Return the (X, Y) coordinate for the center point of the cell that contains the specified text.  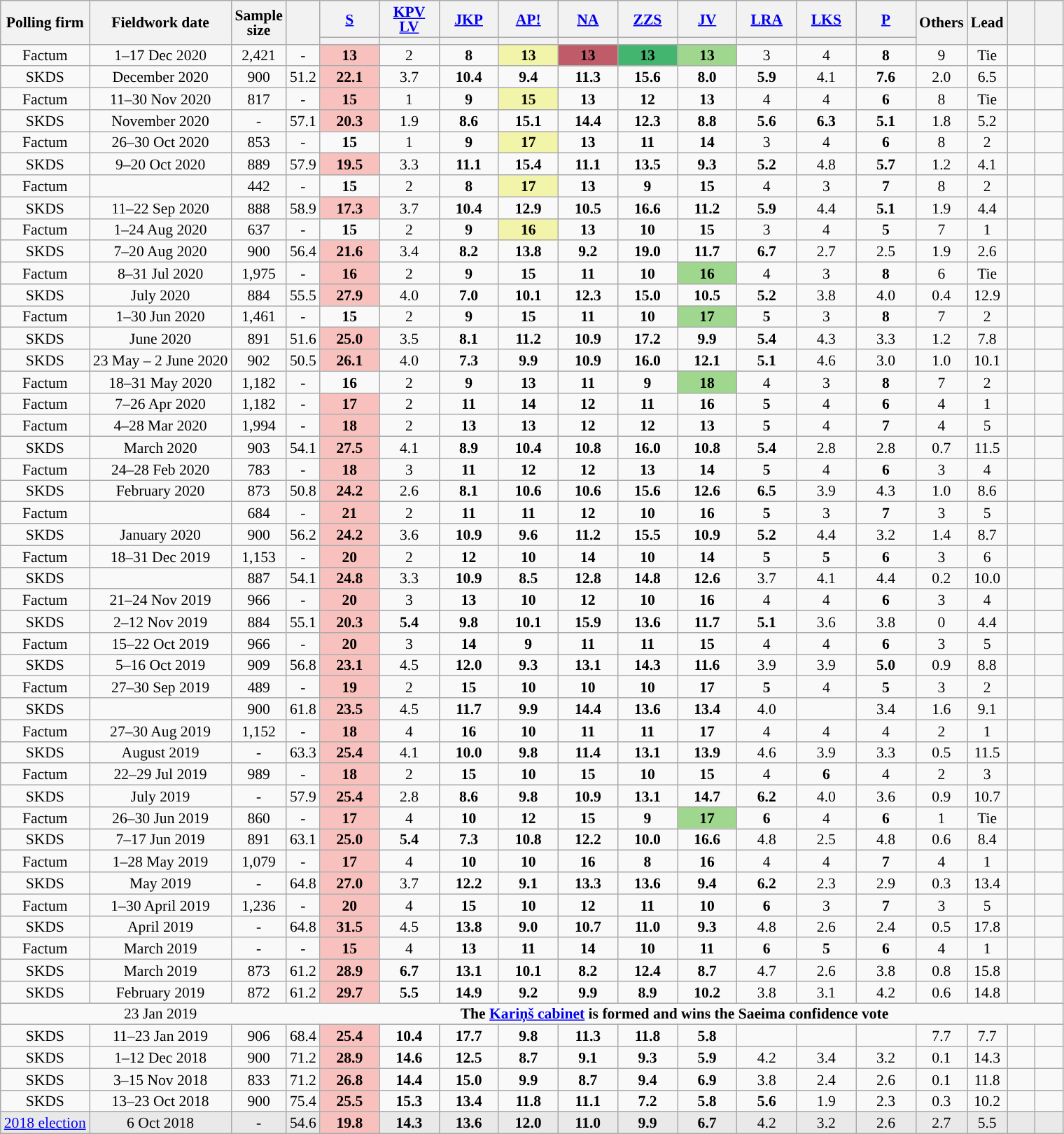
684 (258, 512)
P (886, 19)
0 (941, 622)
11–22 Sep 2020 (161, 207)
57.1 (303, 120)
63.1 (303, 840)
1,975 (258, 273)
29.7 (350, 993)
1,461 (258, 316)
56.8 (303, 665)
April 2019 (161, 927)
4–28 Mar 2020 (161, 426)
25.5 (350, 1100)
7.2 (647, 1100)
18–31 Dec 2019 (161, 556)
6.9 (707, 1079)
May 2019 (161, 883)
23.5 (350, 708)
Samplesize (258, 22)
1.4 (941, 535)
817 (258, 99)
27.9 (350, 295)
19.8 (350, 1123)
887 (258, 578)
January 2020 (161, 535)
11–30 Nov 2020 (161, 99)
7.8 (987, 339)
14.9 (469, 993)
LRA (767, 19)
S (350, 19)
15.9 (588, 622)
NA (588, 19)
19 (350, 687)
February 2019 (161, 993)
18–31 May 2020 (161, 382)
4.7 (767, 970)
51.2 (303, 77)
22–29 Jul 2019 (161, 774)
13.3 (588, 883)
637 (258, 230)
1,153 (258, 556)
56.2 (303, 535)
Lead (987, 22)
906 (258, 1036)
12.4 (647, 970)
14.6 (409, 1057)
15–22 Oct 2019 (161, 644)
March 2020 (161, 448)
7–20 Aug 2020 (161, 252)
Others (941, 22)
8.5 (528, 578)
The Kariņš cabinet is formed and wins the Saeima confidence vote (675, 1014)
13–23 Oct 2018 (161, 1100)
909 (258, 665)
6.3 (826, 120)
1.6 (941, 708)
JV (707, 19)
58.9 (303, 207)
August 2019 (161, 752)
15.8 (987, 970)
7.0 (469, 295)
AP! (528, 19)
1,079 (258, 861)
63.3 (303, 752)
68.4 (303, 1036)
Polling firm (45, 22)
July 2019 (161, 797)
27–30 Aug 2019 (161, 731)
JKP (469, 19)
24–28 Feb 2020 (161, 469)
7–17 Jun 2019 (161, 840)
7.6 (886, 77)
0.2 (941, 578)
50.8 (303, 491)
KPV LV (409, 19)
27.0 (350, 883)
902 (258, 360)
55.1 (303, 622)
61.8 (303, 708)
19.5 (350, 164)
833 (258, 1079)
July 2020 (161, 295)
860 (258, 818)
12.1 (707, 360)
1,994 (258, 426)
26.1 (350, 360)
11.6 (707, 665)
17.8 (987, 927)
February 2020 (161, 491)
5–16 Oct 2019 (161, 665)
13.5 (647, 164)
8.4 (987, 840)
1–17 Dec 2020 (161, 55)
13.9 (707, 752)
26–30 Oct 2020 (161, 143)
51.6 (303, 339)
22.1 (350, 77)
Fieldwork date (161, 22)
June 2020 (161, 339)
5.0 (886, 665)
54.6 (303, 1123)
1,152 (258, 731)
888 (258, 207)
ZZS (647, 19)
11.4 (588, 752)
3.1 (826, 993)
1.8 (941, 120)
9.0 (528, 927)
3.5 (409, 339)
2,421 (258, 55)
1,236 (258, 904)
0.8 (941, 970)
17.7 (469, 1036)
5.7 (886, 164)
989 (258, 774)
0.7 (941, 448)
23 Jan 2019 (161, 1014)
15.4 (528, 164)
2018 election (45, 1123)
24.8 (350, 578)
8–31 Jul 2020 (161, 273)
6 Oct 2018 (161, 1123)
1–30 Jun 2020 (161, 316)
21–24 Nov 2019 (161, 601)
2.9 (886, 883)
0.4 (941, 295)
889 (258, 164)
21.6 (350, 252)
3.0 (886, 360)
15.3 (409, 1100)
9.6 (528, 535)
LKS (826, 19)
783 (258, 469)
27.5 (350, 448)
55.5 (303, 295)
26–30 Jun 2019 (161, 818)
17.2 (647, 339)
19.0 (647, 252)
14.7 (707, 797)
872 (258, 993)
903 (258, 448)
31.5 (350, 927)
21 (350, 512)
15.5 (647, 535)
23.1 (350, 665)
75.4 (303, 1100)
8.0 (707, 77)
15.1 (528, 120)
11–23 Jan 2019 (161, 1036)
12.8 (588, 578)
50.5 (303, 360)
489 (258, 687)
23 May – 2 June 2020 (161, 360)
December 2020 (161, 77)
3–15 Nov 2018 (161, 1079)
1–24 Aug 2020 (161, 230)
2.0 (941, 77)
27–30 Sep 2019 (161, 687)
1–28 May 2019 (161, 861)
2–12 Nov 2019 (161, 622)
442 (258, 186)
56.4 (303, 252)
1–12 Dec 2018 (161, 1057)
12.5 (469, 1057)
853 (258, 143)
26.8 (350, 1079)
17.3 (350, 207)
November 2020 (161, 120)
1–30 April 2019 (161, 904)
7–26 Apr 2020 (161, 403)
9–20 Oct 2020 (161, 164)
